Pinpoint the cell where the given text exists, returning its (x, y) midpoint coordinate. 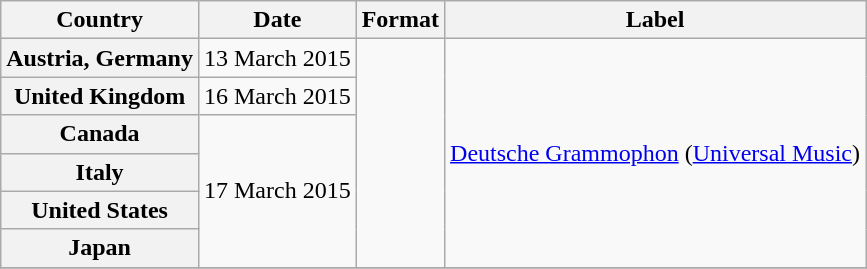
United Kingdom (100, 96)
Italy (100, 172)
Canada (100, 134)
Format (400, 20)
Austria, Germany (100, 58)
Japan (100, 248)
17 March 2015 (277, 191)
Deutsche Grammophon (Universal Music) (656, 153)
Date (277, 20)
United States (100, 210)
Country (100, 20)
Label (656, 20)
16 March 2015 (277, 96)
13 March 2015 (277, 58)
